Search for the cell housing the specified text and yield its [x, y] center coordinate. 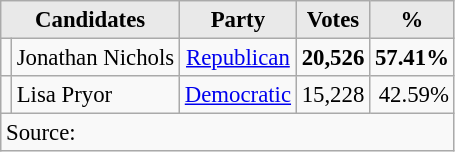
57.41% [412, 58]
42.59% [412, 95]
15,228 [332, 95]
Republican [238, 58]
Party [238, 20]
Democratic [238, 95]
20,526 [332, 58]
% [412, 20]
Candidates [90, 20]
Jonathan Nichols [95, 58]
Lisa Pryor [95, 95]
Votes [332, 20]
Source: [228, 133]
